Provide the (X, Y) coordinate of the cell's center where the given text is located.  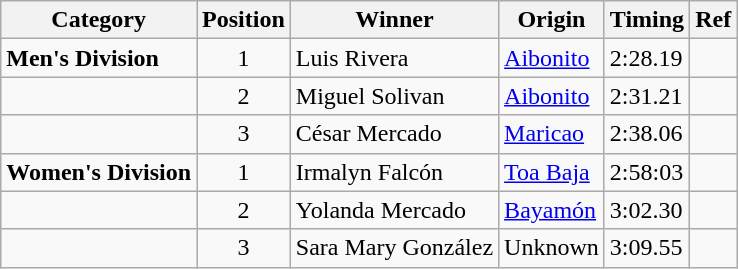
Toa Baja (552, 172)
Miguel Solivan (394, 96)
Winner (394, 20)
Sara Mary González (394, 248)
2:31.21 (646, 96)
Category (99, 20)
Luis Rivera (394, 58)
Bayamón (552, 210)
Origin (552, 20)
2:28.19 (646, 58)
Unknown (552, 248)
2:38.06 (646, 134)
3:02.30 (646, 210)
Timing (646, 20)
Women's Division (99, 172)
Maricao (552, 134)
Irmalyn Falcón (394, 172)
2:58:03 (646, 172)
Position (244, 20)
Ref (714, 20)
César Mercado (394, 134)
3:09.55 (646, 248)
Yolanda Mercado (394, 210)
Men's Division (99, 58)
